Return the (x, y) coordinate for the center point of the cell that contains the specified text.  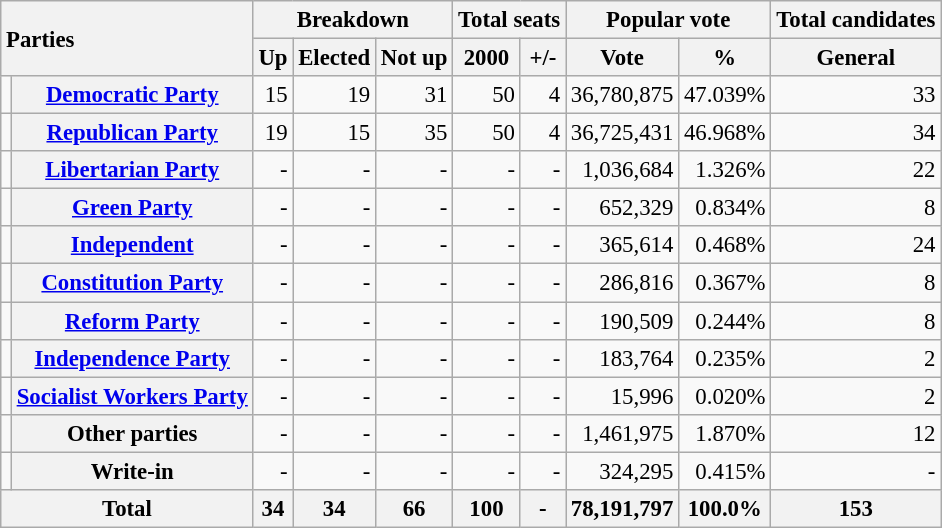
Elected (334, 58)
Total seats (510, 20)
Vote (622, 58)
Breakdown (353, 20)
0.020% (725, 396)
22 (856, 170)
66 (414, 509)
General (856, 58)
Republican Party (132, 133)
Constitution Party (132, 283)
15,996 (622, 396)
Libertarian Party (132, 170)
Socialist Workers Party (132, 396)
0.367% (725, 283)
+/- (542, 58)
Other parties (132, 433)
2000 (487, 58)
Reform Party (132, 321)
286,816 (622, 283)
Independent (132, 245)
31 (414, 95)
652,329 (622, 208)
46.968% (725, 133)
100 (487, 509)
Green Party (132, 208)
1,461,975 (622, 433)
0.468% (725, 245)
Parties (127, 38)
1.870% (725, 433)
324,295 (622, 471)
35 (414, 133)
78,191,797 (622, 509)
0.244% (725, 321)
0.415% (725, 471)
Democratic Party (132, 95)
190,509 (622, 321)
Write-in (132, 471)
12 (856, 433)
33 (856, 95)
1,036,684 (622, 170)
0.834% (725, 208)
36,780,875 (622, 95)
36,725,431 (622, 133)
100.0% (725, 509)
Total candidates (856, 20)
Popular vote (668, 20)
153 (856, 509)
47.039% (725, 95)
0.235% (725, 358)
365,614 (622, 245)
24 (856, 245)
Total (127, 509)
Independence Party (132, 358)
1.326% (725, 170)
% (725, 58)
Not up (414, 58)
183,764 (622, 358)
Up (273, 58)
